Return the (X, Y) coordinate for the center point of the cell that contains the specified text.  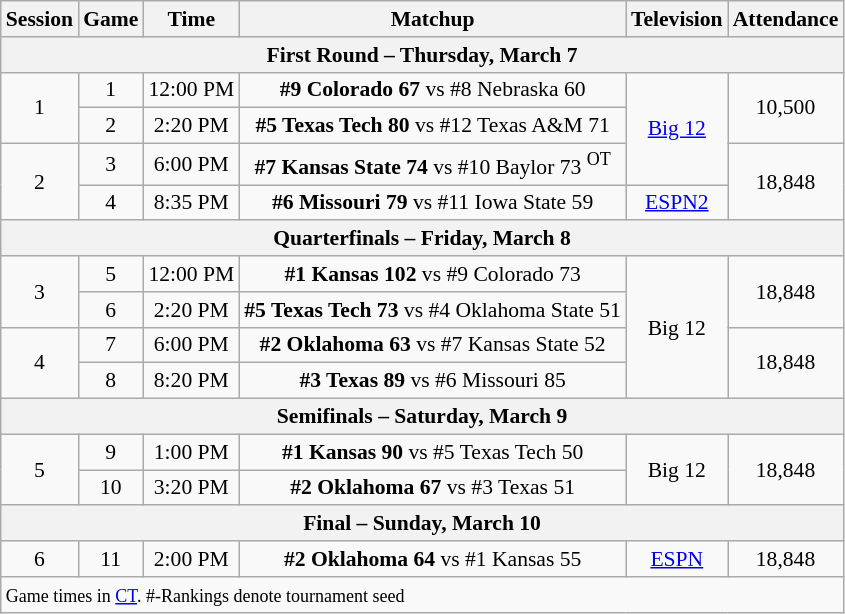
Matchup (432, 19)
2:00 PM (191, 559)
#5 Texas Tech 80 vs #12 Texas A&M 71 (432, 126)
#2 Oklahoma 67 vs #3 Texas 51 (432, 488)
8:35 PM (191, 203)
Quarterfinals – Friday, March 8 (422, 239)
Semifinals – Saturday, March 9 (422, 417)
#9 Colorado 67 vs #8 Nebraska 60 (432, 90)
#2 Oklahoma 64 vs #1 Kansas 55 (432, 559)
#5 Texas Tech 73 vs #4 Oklahoma State 51 (432, 310)
10 (110, 488)
11 (110, 559)
#6 Missouri 79 vs #11 Iowa State 59 (432, 203)
Game (110, 19)
8:20 PM (191, 381)
#2 Oklahoma 63 vs #7 Kansas State 52 (432, 345)
10,500 (786, 108)
Television (677, 19)
7 (110, 345)
First Round – Thursday, March 7 (422, 55)
#7 Kansas State 74 vs #10 Baylor 73 OT (432, 164)
3:20 PM (191, 488)
1:00 PM (191, 452)
#3 Texas 89 vs #6 Missouri 85 (432, 381)
8 (110, 381)
Game times in CT. #-Rankings denote tournament seed (422, 595)
Attendance (786, 19)
Time (191, 19)
9 (110, 452)
ESPN (677, 559)
#1 Kansas 102 vs #9 Colorado 73 (432, 274)
ESPN2 (677, 203)
#1 Kansas 90 vs #5 Texas Tech 50 (432, 452)
Final – Sunday, March 10 (422, 524)
Session (40, 19)
